Identify which cell holds the provided text, then report its (x, y) central coordinate. 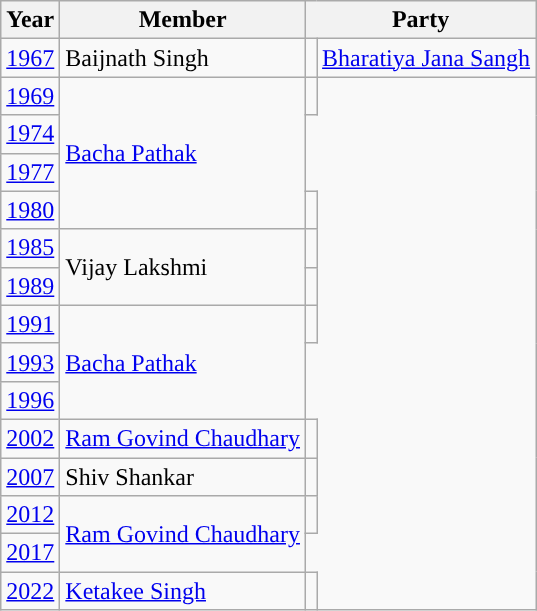
1989 (30, 286)
Ketakee Singh (183, 591)
1969 (30, 96)
Year (30, 20)
2017 (30, 553)
1977 (30, 172)
2012 (30, 515)
1991 (30, 324)
1985 (30, 248)
1974 (30, 134)
2022 (30, 591)
Party (421, 20)
Baijnath Singh (183, 58)
2007 (30, 477)
Bharatiya Jana Sangh (426, 58)
1980 (30, 210)
1996 (30, 400)
Shiv Shankar (183, 477)
1967 (30, 58)
Vijay Lakshmi (183, 267)
1993 (30, 362)
2002 (30, 438)
Member (183, 20)
